Pinpoint the cell where the given text exists, returning its (x, y) midpoint coordinate. 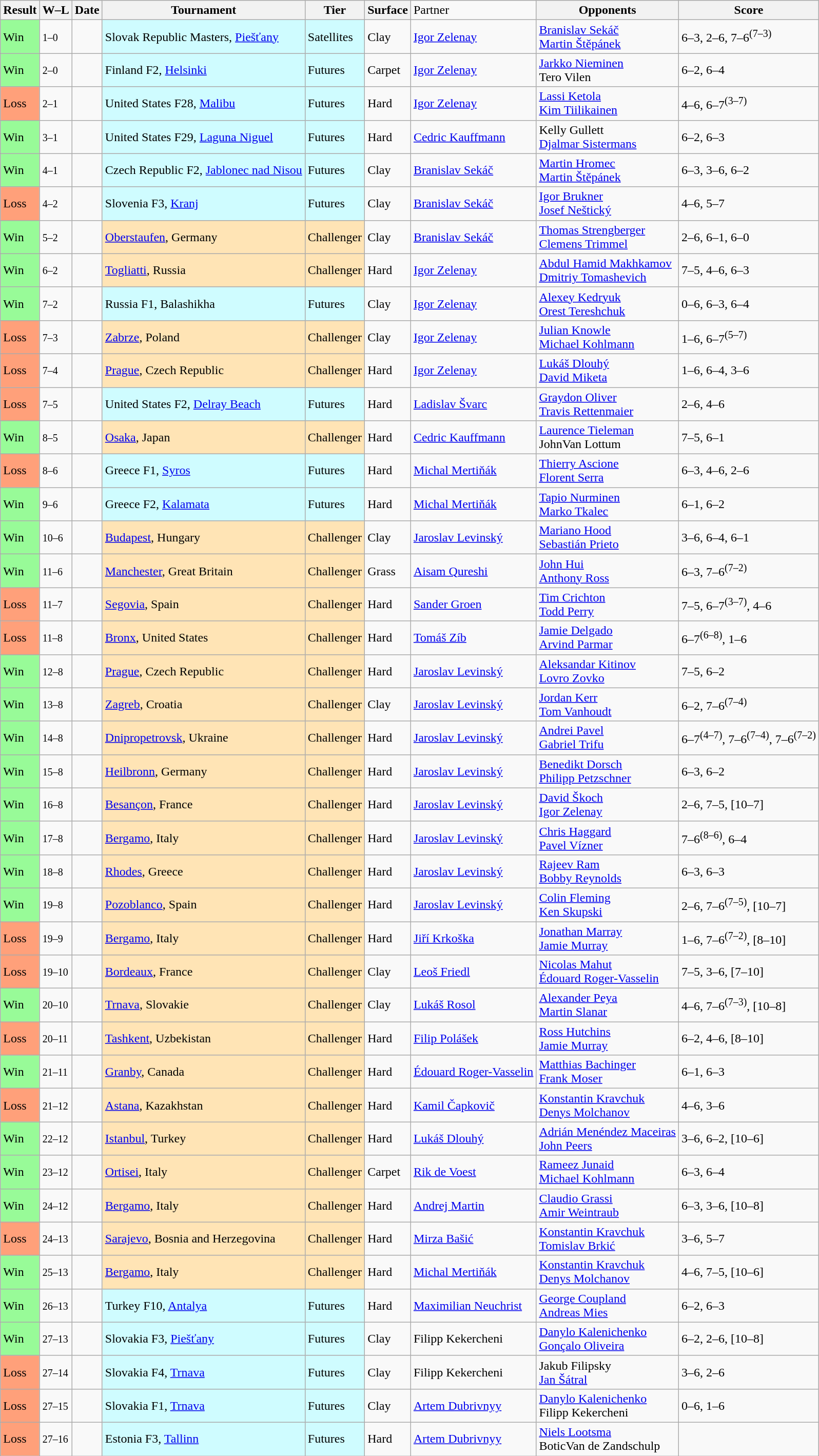
Jonathan Marray Jamie Murray (608, 938)
2–6, 4–6 (748, 403)
6–2, 4–6, [8–10] (748, 1039)
6–1, 6–3 (748, 1072)
7–5, 6–7(3–7), 4–6 (748, 605)
Pozoblanco, Spain (203, 904)
19–9 (55, 938)
Lukáš Rosol (473, 1005)
11–7 (55, 605)
17–8 (55, 838)
Slovak Republic Masters, Piešťany (203, 37)
12–8 (55, 671)
Jiří Krkoška (473, 938)
Manchester, Great Britain (203, 571)
Laurence Tieleman JohnVan Lottum (608, 437)
Slovakia F4, Trnava (203, 1372)
Martin Hromec Martin Štěpánek (608, 170)
7–2 (55, 304)
5–2 (55, 237)
Zagreb, Croatia (203, 704)
6–2 (55, 270)
Tapio Nurminen Marko Tkalec (608, 504)
Rameez Junaid Michael Kohlmann (608, 1172)
6–7(6–8), 1–6 (748, 637)
Kelly Gullett Djalmar Sistermans (608, 137)
Maximilian Neuchrist (473, 1306)
Surface (388, 10)
4–6, 6–7(3–7) (748, 104)
Branislav Sekáč Martin Štěpánek (608, 37)
Aleksandar Kitinov Lovro Zovko (608, 671)
Czech Republic F2, Jablonec nad Nisou (203, 170)
20–11 (55, 1039)
Thierry Ascione Florent Serra (608, 471)
6–7(4–7), 7–6(7–4), 7–6(7–2) (748, 738)
Andrej Martin (473, 1205)
7–5, 6–1 (748, 437)
Tashkent, Uzbekistan (203, 1039)
27–15 (55, 1405)
27–14 (55, 1372)
19–8 (55, 904)
Mariano Hood Sebastián Prieto (608, 538)
3–6, 2–6 (748, 1372)
21–11 (55, 1072)
Mirza Bašić (473, 1239)
Julian Knowle Michael Kohlmann (608, 337)
2–6, 6–1, 6–0 (748, 237)
Score (748, 10)
Budapest, Hungary (203, 538)
2–0 (55, 70)
6–3, 3–6, 6–2 (748, 170)
7–5, 3–6, [7–10] (748, 972)
Date (87, 10)
Rajeev Ram Bobby Reynolds (608, 871)
6–2, 7–6(7–4) (748, 704)
Heilbronn, Germany (203, 771)
Finland F2, Helsinki (203, 70)
Igor Brukner Josef Neštický (608, 203)
Grass (388, 571)
Estonia F3, Tallinn (203, 1439)
6–3, 4–6, 2–6 (748, 471)
David Škoch Igor Zelenay (608, 805)
Oberstaufen, Germany (203, 237)
7–5, 4–6, 6–3 (748, 270)
11–6 (55, 571)
Granby, Canada (203, 1072)
Tim Crichton Todd Perry (608, 605)
24–12 (55, 1205)
1–6, 6–7(5–7) (748, 337)
2–6, 7–5, [10–7] (748, 805)
Slovakia F1, Trnava (203, 1405)
Ross Hutchins Jamie Murray (608, 1039)
Chris Haggard Pavel Vízner (608, 838)
Greece F1, Syros (203, 471)
United States F2, Delray Beach (203, 403)
Ladislav Švarc (473, 403)
4–6, 3–6 (748, 1105)
Tomáš Zíb (473, 637)
4–1 (55, 170)
6–3, 6–3 (748, 871)
6–3, 7–6(7–2) (748, 571)
7–5 (55, 403)
Abdul Hamid Makhkamov Dmitriy Tomashevich (608, 270)
Danylo Kalenichenko Filipp Kekercheni (608, 1405)
18–8 (55, 871)
Tier (335, 10)
Thomas Strengberger Clemens Trimmel (608, 237)
13–8 (55, 704)
Konstantin Kravchuk Tomislav Brkić (608, 1239)
Niels Lootsma BoticVan de Zandschulp (608, 1439)
7–5, 6–2 (748, 671)
George Coupland Andreas Mies (608, 1306)
4–6, 7–5, [10–6] (748, 1272)
Jakub Filipsky Jan Šátral (608, 1372)
Ortisei, Italy (203, 1172)
8–6 (55, 471)
4–6, 7–6(7–3), [10–8] (748, 1005)
23–12 (55, 1172)
Astana, Kazakhstan (203, 1105)
3–6, 6–4, 6–1 (748, 538)
6–2, 2–6, [10–8] (748, 1338)
Russia F1, Balashikha (203, 304)
Rhodes, Greece (203, 871)
Colin Fleming Ken Skupski (608, 904)
Tournament (203, 10)
John Hui Anthony Ross (608, 571)
4–6, 5–7 (748, 203)
6–2, 6–4 (748, 70)
2–1 (55, 104)
11–8 (55, 637)
16–8 (55, 805)
3–6, 5–7 (748, 1239)
Alexey Kedryuk Orest Tereshchuk (608, 304)
7–3 (55, 337)
Jarkko Nieminen Tero Vilen (608, 70)
Opponents (608, 10)
Turkey F10, Antalya (203, 1306)
Lukáš Dlouhý David Miketa (608, 371)
Danylo Kalenichenko Gonçalo Oliveira (608, 1338)
Result (20, 10)
Istanbul, Turkey (203, 1138)
Alexander Peya Martin Slanar (608, 1005)
2–6, 7–6(7–5), [10–7] (748, 904)
Rik de Voest (473, 1172)
27–13 (55, 1338)
Bordeaux, France (203, 972)
0–6, 1–6 (748, 1405)
4–2 (55, 203)
Bronx, United States (203, 637)
1–6, 7–6(7–2), [8–10] (748, 938)
Sander Groen (473, 605)
Filip Polášek (473, 1039)
Adrián Menéndez Maceiras John Peers (608, 1138)
15–8 (55, 771)
Zabrze, Poland (203, 337)
Sarajevo, Bosnia and Herzegovina (203, 1239)
25–13 (55, 1272)
0–6, 6–3, 6–4 (748, 304)
Claudio Grassi Amir Weintraub (608, 1205)
Édouard Roger-Vasselin (473, 1072)
Nicolas Mahut Édouard Roger-Vasselin (608, 972)
Partner (473, 10)
7–6(8–6), 6–4 (748, 838)
Lassi Ketola Kim Tiilikainen (608, 104)
Segovia, Spain (203, 605)
Graydon Oliver Travis Rettenmaier (608, 403)
United States F29, Laguna Niguel (203, 137)
6–3, 6–4 (748, 1172)
26–13 (55, 1306)
7–4 (55, 371)
Osaka, Japan (203, 437)
8–5 (55, 437)
6–3, 3–6, [10–8] (748, 1205)
Lukáš Dlouhý (473, 1138)
6–1, 6–2 (748, 504)
21–12 (55, 1105)
United States F28, Malibu (203, 104)
Dnipropetrovsk, Ukraine (203, 738)
Benedikt Dorsch Philipp Petzschner (608, 771)
20–10 (55, 1005)
6–3, 2–6, 7–6(7–3) (748, 37)
Satellites (335, 37)
1–0 (55, 37)
Besançon, France (203, 805)
W–L (55, 10)
19–10 (55, 972)
Togliatti, Russia (203, 270)
Trnava, Slovakie (203, 1005)
Kamil Čapkovič (473, 1105)
Slovakia F3, Piešťany (203, 1338)
6–3, 6–2 (748, 771)
3–6, 6–2, [10–6] (748, 1138)
Jordan Kerr Tom Vanhoudt (608, 704)
3–1 (55, 137)
Andrei Pavel Gabriel Trifu (608, 738)
10–6 (55, 538)
1–6, 6–4, 3–6 (748, 371)
27–16 (55, 1439)
24–13 (55, 1239)
14–8 (55, 738)
9–6 (55, 504)
Slovenia F3, Kranj (203, 203)
22–12 (55, 1138)
Matthias Bachinger Frank Moser (608, 1072)
Greece F2, Kalamata (203, 504)
Jamie Delgado Arvind Parmar (608, 637)
Aisam Qureshi (473, 571)
Leoš Friedl (473, 972)
